Provide the (x, y) coordinate of the cell's center where the given text is located.  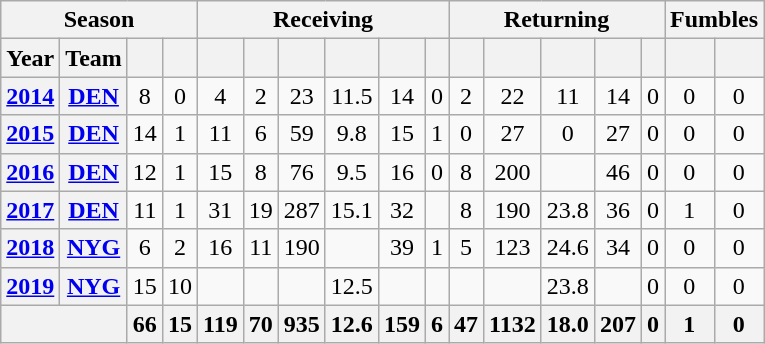
19 (260, 210)
4 (220, 96)
2015 (30, 134)
15.1 (352, 210)
31 (220, 210)
32 (402, 210)
207 (618, 324)
935 (302, 324)
119 (220, 324)
59 (302, 134)
287 (302, 210)
2016 (30, 172)
22 (513, 96)
36 (618, 210)
23 (302, 96)
Team (94, 58)
Returning (557, 20)
5 (466, 248)
12.6 (352, 324)
2019 (30, 286)
24.6 (568, 248)
34 (618, 248)
39 (402, 248)
200 (513, 172)
Receiving (322, 20)
70 (260, 324)
12 (144, 172)
10 (180, 286)
2014 (30, 96)
18.0 (568, 324)
1132 (513, 324)
Season (100, 20)
159 (402, 324)
Fumbles (714, 20)
9.8 (352, 134)
2018 (30, 248)
46 (618, 172)
9.5 (352, 172)
2017 (30, 210)
76 (302, 172)
11.5 (352, 96)
12.5 (352, 286)
47 (466, 324)
123 (513, 248)
Year (30, 58)
66 (144, 324)
